Detect which cell encompasses the target text, then output its (X, Y) center coordinate. 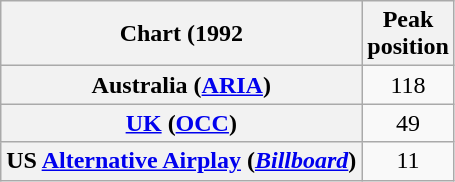
11 (408, 161)
118 (408, 85)
US Alternative Airplay (Billboard) (182, 161)
Chart (1992 (182, 34)
49 (408, 123)
UK (OCC) (182, 123)
Peakposition (408, 34)
Australia (ARIA) (182, 85)
